Pinpoint the cell where the given text exists, returning its [x, y] midpoint coordinate. 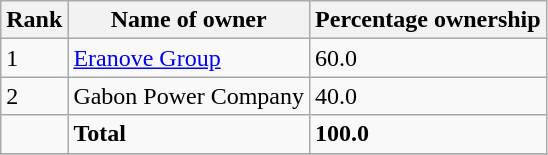
60.0 [428, 58]
1 [34, 58]
Percentage ownership [428, 20]
Gabon Power Company [189, 96]
100.0 [428, 134]
2 [34, 96]
Eranove Group [189, 58]
40.0 [428, 96]
Total [189, 134]
Name of owner [189, 20]
Rank [34, 20]
